Output the (x, y) coordinate of the center of the cell containing the given text.  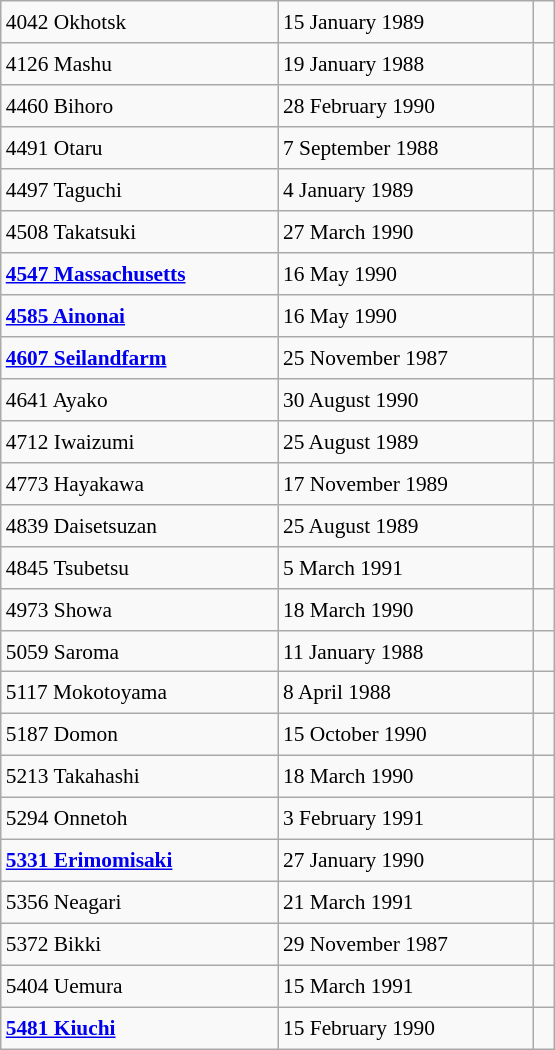
15 October 1990 (406, 735)
19 January 1988 (406, 64)
5 March 1991 (406, 567)
27 January 1990 (406, 861)
15 March 1991 (406, 986)
4712 Iwaizumi (140, 441)
4508 Takatsuki (140, 232)
4 January 1989 (406, 190)
4126 Mashu (140, 64)
4839 Daisetsuzan (140, 525)
15 February 1990 (406, 1028)
21 March 1991 (406, 903)
4460 Bihoro (140, 106)
4845 Tsubetsu (140, 567)
5294 Onnetoh (140, 819)
4973 Showa (140, 609)
28 February 1990 (406, 106)
11 January 1988 (406, 651)
4491 Otaru (140, 148)
5372 Bikki (140, 945)
4607 Seilandfarm (140, 358)
5117 Mokotoyama (140, 693)
7 September 1988 (406, 148)
4497 Taguchi (140, 190)
4042 Okhotsk (140, 22)
4547 Massachusetts (140, 274)
4585 Ainonai (140, 316)
27 March 1990 (406, 232)
5213 Takahashi (140, 777)
29 November 1987 (406, 945)
17 November 1989 (406, 483)
4773 Hayakawa (140, 483)
5404 Uemura (140, 986)
8 April 1988 (406, 693)
30 August 1990 (406, 399)
5059 Saroma (140, 651)
3 February 1991 (406, 819)
5331 Erimomisaki (140, 861)
5481 Kiuchi (140, 1028)
25 November 1987 (406, 358)
5187 Domon (140, 735)
15 January 1989 (406, 22)
5356 Neagari (140, 903)
4641 Ayako (140, 399)
